Extract the (X, Y) coordinate from the center of the cell holding the provided text.  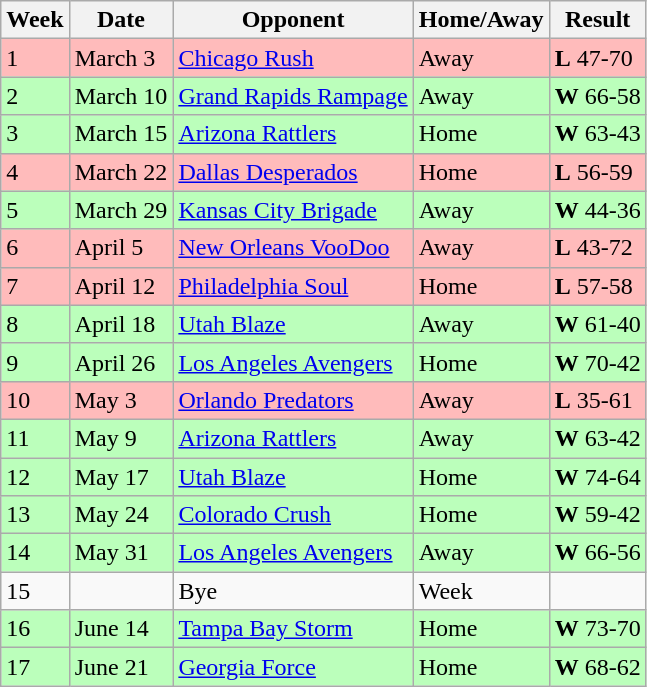
W 63-42 (598, 438)
15 (35, 591)
March 15 (121, 134)
13 (35, 515)
11 (35, 438)
Philadelphia Soul (293, 286)
May 31 (121, 553)
Date (121, 20)
March 3 (121, 58)
New Orleans VooDoo (293, 248)
L 47-70 (598, 58)
Chicago Rush (293, 58)
12 (35, 477)
L 56-59 (598, 172)
Grand Rapids Rampage (293, 96)
W 66-56 (598, 553)
W 44-36 (598, 210)
8 (35, 324)
April 5 (121, 248)
L 43-72 (598, 248)
Tampa Bay Storm (293, 629)
March 10 (121, 96)
Georgia Force (293, 667)
Dallas Desperados (293, 172)
April 18 (121, 324)
May 9 (121, 438)
March 29 (121, 210)
10 (35, 400)
9 (35, 362)
May 24 (121, 515)
Kansas City Brigade (293, 210)
Home/Away (481, 20)
W 73-70 (598, 629)
May 17 (121, 477)
Colorado Crush (293, 515)
16 (35, 629)
2 (35, 96)
April 26 (121, 362)
Result (598, 20)
Bye (293, 591)
W 61-40 (598, 324)
1 (35, 58)
W 68-62 (598, 667)
May 3 (121, 400)
5 (35, 210)
3 (35, 134)
L 35-61 (598, 400)
W 66-58 (598, 96)
7 (35, 286)
14 (35, 553)
Opponent (293, 20)
17 (35, 667)
June 21 (121, 667)
W 74-64 (598, 477)
W 59-42 (598, 515)
April 12 (121, 286)
W 63-43 (598, 134)
Orlando Predators (293, 400)
6 (35, 248)
W 70-42 (598, 362)
4 (35, 172)
March 22 (121, 172)
L 57-58 (598, 286)
June 14 (121, 629)
